Search for the cell housing the specified text and yield its [X, Y] center coordinate. 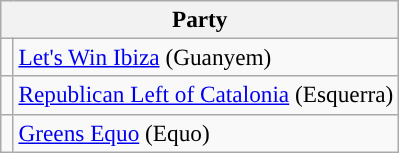
Party [200, 19]
Republican Left of Catalonia (Esquerra) [206, 95]
Let's Win Ibiza (Guanyem) [206, 57]
Greens Equo (Equo) [206, 133]
